Detect which cell encompasses the target text, then output its (X, Y) center coordinate. 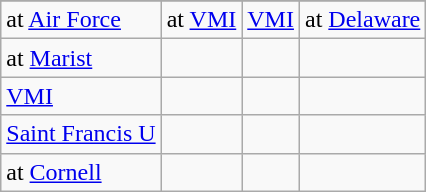
at Marist (81, 58)
at Air Force (81, 20)
at VMI (202, 20)
Saint Francis U (81, 134)
at Delaware (362, 20)
at Cornell (81, 172)
